Locate the cell with the specified text and output its [X, Y] center coordinate. 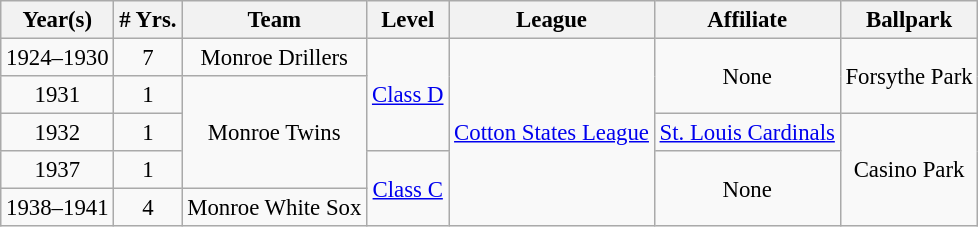
1924–1930 [58, 58]
Monroe Twins [274, 132]
Affiliate [747, 20]
Ballpark [909, 20]
Monroe Drillers [274, 58]
Year(s) [58, 20]
1937 [58, 170]
Monroe White Sox [274, 208]
4 [148, 208]
Level [408, 20]
Team [274, 20]
# Yrs. [148, 20]
Cotton States League [552, 133]
1938–1941 [58, 208]
Casino Park [909, 170]
1931 [58, 95]
Class C [408, 188]
Forsythe Park [909, 76]
League [552, 20]
Class D [408, 96]
7 [148, 58]
St. Louis Cardinals [747, 133]
1932 [58, 133]
